Detect which cell encompasses the target text, then output its (X, Y) center coordinate. 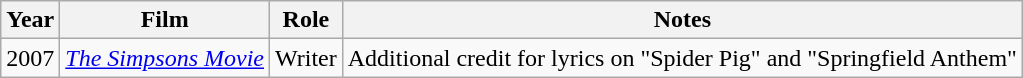
Additional credit for lyrics on "Spider Pig" and "Springfield Anthem" (682, 58)
Film (165, 20)
Notes (682, 20)
The Simpsons Movie (165, 58)
Year (30, 20)
Writer (306, 58)
Role (306, 20)
2007 (30, 58)
